Provide the (x, y) coordinate of the cell's center where the given text is located.  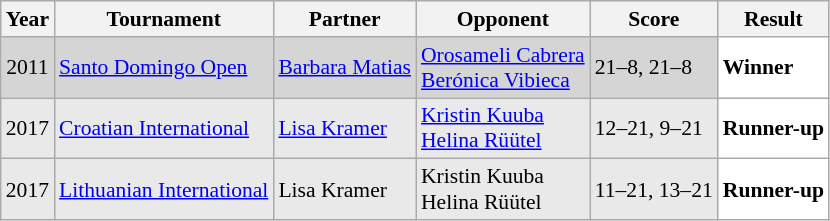
Score (654, 19)
11–21, 13–21 (654, 190)
21–8, 21–8 (654, 68)
2011 (28, 68)
Partner (344, 19)
Tournament (164, 19)
Barbara Matias (344, 68)
Winner (774, 68)
Opponent (503, 19)
Croatian International (164, 128)
12–21, 9–21 (654, 128)
Santo Domingo Open (164, 68)
Lithuanian International (164, 190)
Orosameli Cabrera Berónica Vibieca (503, 68)
Year (28, 19)
Result (774, 19)
